Pinpoint the cell where the given text exists, returning its [X, Y] midpoint coordinate. 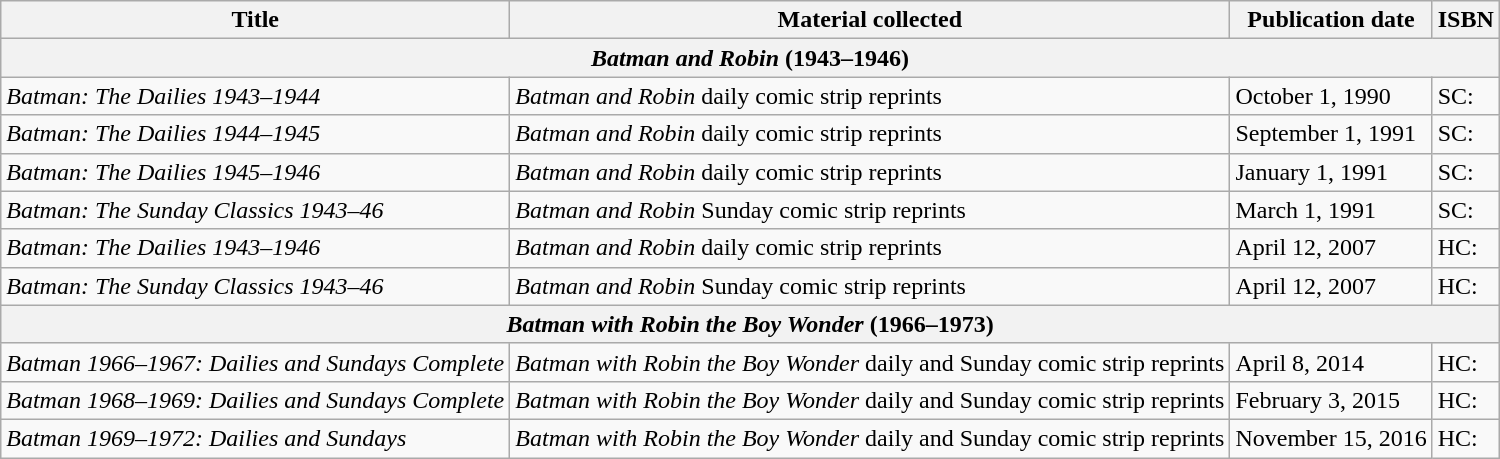
Publication date [1331, 20]
November 15, 2016 [1331, 438]
October 1, 1990 [1331, 96]
September 1, 1991 [1331, 134]
Batman and Robin (1943–1946) [750, 58]
Batman 1966–1967: Dailies and Sundays Complete [256, 362]
Batman 1969–1972: Dailies and Sundays [256, 438]
Title [256, 20]
March 1, 1991 [1331, 210]
ISBN [1466, 20]
Batman 1968–1969: Dailies and Sundays Complete [256, 400]
February 3, 2015 [1331, 400]
April 8, 2014 [1331, 362]
Batman: The Dailies 1943–1946 [256, 248]
Batman: The Dailies 1945–1946 [256, 172]
Batman with Robin the Boy Wonder (1966–1973) [750, 324]
Batman: The Dailies 1943–1944 [256, 96]
Material collected [870, 20]
January 1, 1991 [1331, 172]
Batman: The Dailies 1944–1945 [256, 134]
